Extract the (x, y) coordinate from the center of the cell holding the provided text.  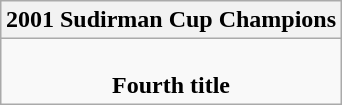
2001 Sudirman Cup Champions (170, 20)
Fourth title (170, 72)
